From the cell containing the given text, extract its center point as [X, Y] coordinate. 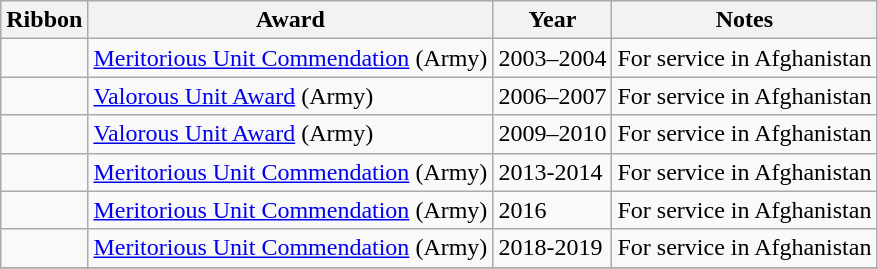
2018-2019 [552, 248]
Notes [744, 20]
2013-2014 [552, 172]
2016 [552, 210]
2006–2007 [552, 96]
Ribbon [44, 20]
2003–2004 [552, 58]
Year [552, 20]
Award [290, 20]
2009–2010 [552, 134]
